Return (x, y) of the center of cell containing provided text 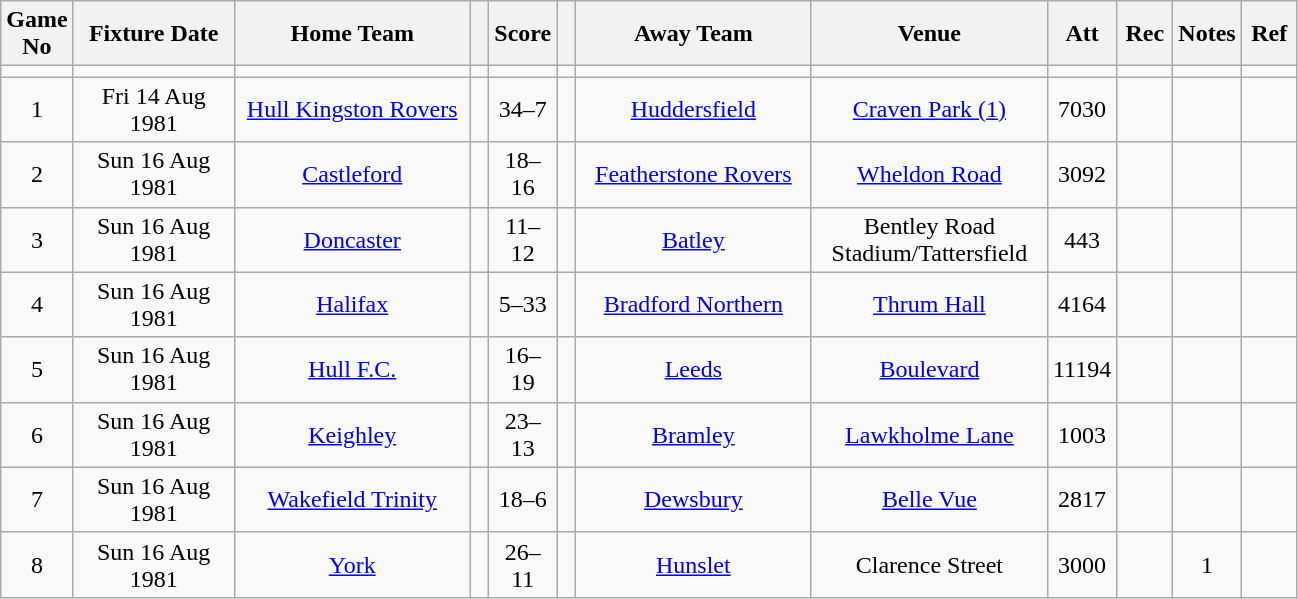
Bradford Northern (693, 304)
Fri 14 Aug 1981 (154, 110)
34–7 (523, 110)
Thrum Hall (929, 304)
Castleford (352, 174)
Away Team (693, 34)
Craven Park (1) (929, 110)
Bentley Road Stadium/Tattersfield (929, 240)
2817 (1082, 500)
Halifax (352, 304)
Fixture Date (154, 34)
York (352, 564)
Huddersfield (693, 110)
Venue (929, 34)
1003 (1082, 434)
4 (37, 304)
Game No (37, 34)
Notes (1207, 34)
Leeds (693, 370)
Score (523, 34)
23–13 (523, 434)
18–6 (523, 500)
Hull F.C. (352, 370)
Dewsbury (693, 500)
Keighley (352, 434)
6 (37, 434)
Lawkholme Lane (929, 434)
Belle Vue (929, 500)
7030 (1082, 110)
Home Team (352, 34)
Batley (693, 240)
3 (37, 240)
Doncaster (352, 240)
7 (37, 500)
4164 (1082, 304)
Ref (1269, 34)
8 (37, 564)
18–16 (523, 174)
Clarence Street (929, 564)
16–19 (523, 370)
Wakefield Trinity (352, 500)
5 (37, 370)
Hull Kingston Rovers (352, 110)
Rec (1145, 34)
Bramley (693, 434)
11–12 (523, 240)
443 (1082, 240)
Boulevard (929, 370)
3092 (1082, 174)
5–33 (523, 304)
Hunslet (693, 564)
11194 (1082, 370)
Att (1082, 34)
Wheldon Road (929, 174)
3000 (1082, 564)
Featherstone Rovers (693, 174)
26–11 (523, 564)
2 (37, 174)
